Identify which cell holds the provided text, then report its (X, Y) central coordinate. 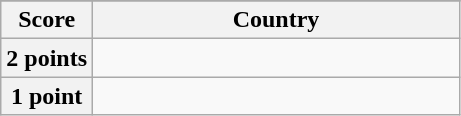
Country (276, 20)
Score (47, 20)
1 point (47, 96)
2 points (47, 58)
